Identify which cell holds the provided text, then report its [x, y] central coordinate. 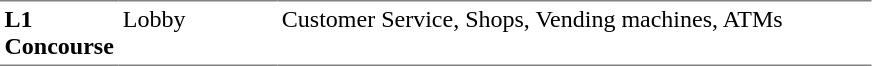
L1Concourse [59, 33]
Lobby [198, 33]
Customer Service, Shops, Vending machines, ATMs [574, 33]
